Output the (X, Y) coordinate of the center of the cell containing the given text.  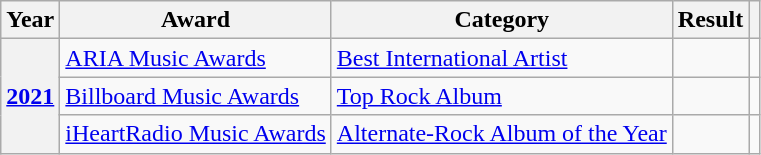
Year (30, 20)
Alternate-Rock Album of the Year (502, 134)
Top Rock Album (502, 96)
Result (710, 20)
Category (502, 20)
2021 (30, 96)
Billboard Music Awards (196, 96)
ARIA Music Awards (196, 58)
Best International Artist (502, 58)
iHeartRadio Music Awards (196, 134)
Award (196, 20)
